Provide the (X, Y) coordinate of the cell's center where the given text is located.  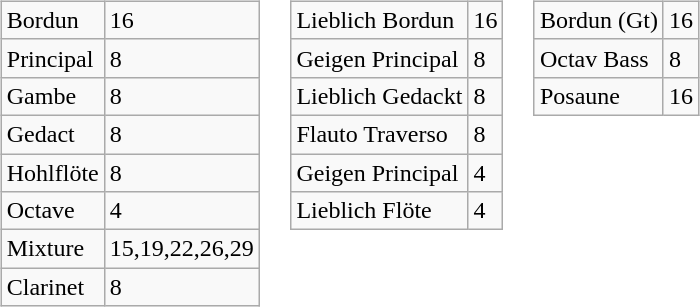
15,19,22,26,29 (182, 249)
Bordun (52, 20)
Lieblich Flöte (380, 211)
Octav Bass (598, 58)
Principal (52, 58)
Flauto Traverso (380, 134)
Octave (52, 211)
Bordun (Gt) (598, 20)
Gedact (52, 134)
Mixture (52, 249)
Hohlflöte (52, 173)
Posaune (598, 96)
Gambe (52, 96)
Lieblich Bordun (380, 20)
Clarinet (52, 287)
Lieblich Gedackt (380, 96)
